Locate the cell with the specified text and output its [x, y] center coordinate. 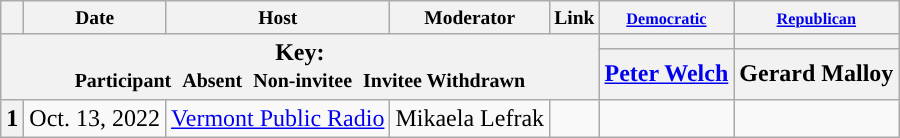
Oct. 13, 2022 [95, 118]
Key: Participant Absent Non-invitee Invitee Withdrawn [300, 66]
Date [95, 18]
Host [278, 18]
Republican [816, 18]
Mikaela Lefrak [470, 118]
Vermont Public Radio [278, 118]
Moderator [470, 18]
Link [574, 18]
1 [12, 118]
Gerard Malloy [816, 74]
Democratic [666, 18]
Peter Welch [666, 74]
